Return [X, Y] of the center of cell containing provided text 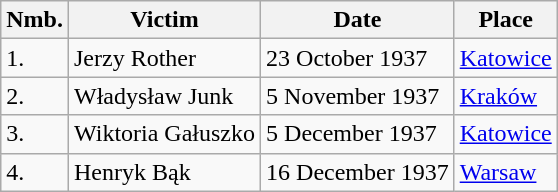
Nmb. [35, 20]
Jerzy Rother [164, 58]
2. [35, 96]
Warsaw [506, 172]
Wiktoria Gałuszko [164, 134]
5 November 1937 [358, 96]
1. [35, 58]
Victim [164, 20]
16 December 1937 [358, 172]
Henryk Bąk [164, 172]
5 December 1937 [358, 134]
3. [35, 134]
Kraków [506, 96]
Władysław Junk [164, 96]
Place [506, 20]
23 October 1937 [358, 58]
4. [35, 172]
Date [358, 20]
